Scan for the cell matching the given text and deliver its [X, Y] coordinate at center. 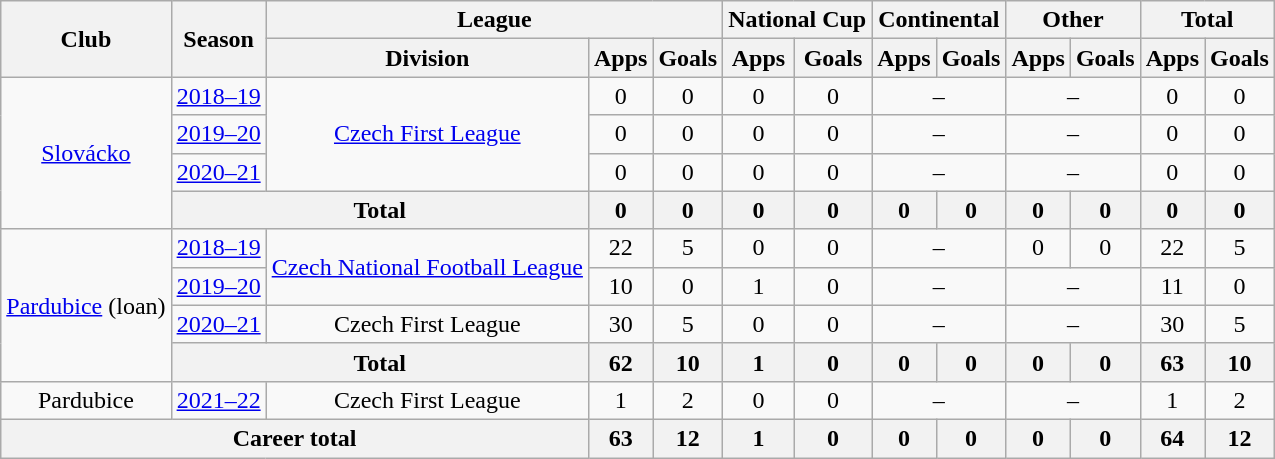
62 [620, 362]
11 [1172, 286]
Pardubice (loan) [86, 305]
Other [1073, 20]
Season [218, 39]
Continental [939, 20]
64 [1172, 438]
Career total [295, 438]
Club [86, 39]
National Cup [798, 20]
Slovácko [86, 153]
Pardubice [86, 400]
Division [427, 58]
2021–22 [218, 400]
Czech National Football League [427, 267]
League [494, 20]
